From the cell containing the given text, extract its center point as (x, y) coordinate. 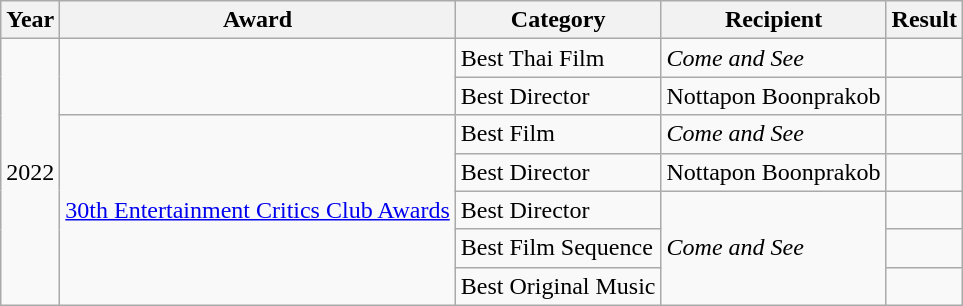
Best Original Music (558, 286)
30th Entertainment Critics Club Awards (258, 210)
Best Thai Film (558, 58)
Award (258, 20)
Category (558, 20)
2022 (30, 172)
Result (924, 20)
Year (30, 20)
Best Film Sequence (558, 248)
Best Film (558, 134)
Recipient (774, 20)
